For the text-containing cell, return its midpoint in [x, y] coordinate format. 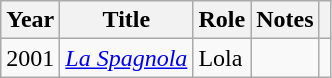
Role [222, 20]
Year [30, 20]
Lola [222, 58]
2001 [30, 58]
Title [126, 20]
Notes [285, 20]
La Spagnola [126, 58]
